Extract the [X, Y] coordinate from the center of the cell holding the provided text.  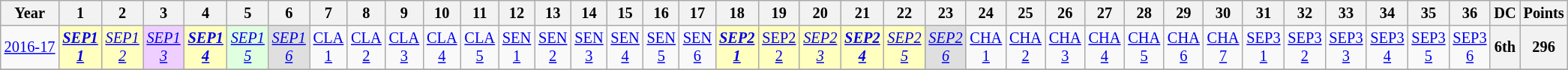
24 [985, 13]
30 [1224, 13]
CHA1 [985, 47]
SEP13 [163, 47]
Points [1544, 13]
SEP15 [247, 47]
17 [697, 13]
CLA1 [328, 47]
CLA4 [442, 47]
22 [904, 13]
SEP23 [820, 47]
3 [163, 13]
SEN3 [589, 47]
CHA6 [1183, 47]
SEP22 [778, 47]
DC [1504, 13]
9 [404, 13]
29 [1183, 13]
SEP26 [945, 47]
35 [1428, 13]
SEP11 [79, 47]
15 [625, 13]
CHA2 [1026, 47]
1 [79, 13]
5 [247, 13]
SEP16 [289, 47]
CLA3 [404, 47]
20 [820, 13]
36 [1470, 13]
CHA3 [1065, 47]
SEP24 [862, 47]
SEP12 [123, 47]
7 [328, 13]
SEP25 [904, 47]
296 [1544, 47]
8 [366, 13]
SEP31 [1263, 47]
21 [862, 13]
23 [945, 13]
4 [205, 13]
16 [661, 13]
SEN5 [661, 47]
13 [553, 13]
27 [1105, 13]
18 [736, 13]
SEP33 [1345, 47]
SEP32 [1305, 47]
SEP21 [736, 47]
SEP14 [205, 47]
10 [442, 13]
14 [589, 13]
12 [517, 13]
2016-17 [30, 47]
19 [778, 13]
32 [1305, 13]
26 [1065, 13]
2 [123, 13]
CHA7 [1224, 47]
25 [1026, 13]
Year [30, 13]
11 [479, 13]
SEP35 [1428, 47]
6 [289, 13]
CLA5 [479, 47]
CLA2 [366, 47]
31 [1263, 13]
28 [1144, 13]
CHA5 [1144, 47]
6th [1504, 47]
SEN2 [553, 47]
33 [1345, 13]
SEN1 [517, 47]
SEP36 [1470, 47]
SEN6 [697, 47]
SEN4 [625, 47]
CHA4 [1105, 47]
SEP34 [1387, 47]
34 [1387, 13]
